Provide the [X, Y] coordinate of the cell's center where the given text is located.  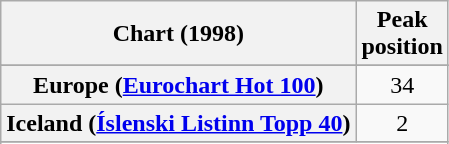
34 [402, 85]
2 [402, 123]
Europe (Eurochart Hot 100) [178, 85]
Peakposition [402, 34]
Chart (1998) [178, 34]
Iceland (Íslenski Listinn Topp 40) [178, 123]
